Capture the cell that displays the provided text and extract its (X, Y) central coordinate. 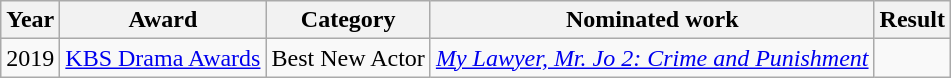
My Lawyer, Mr. Jo 2: Crime and Punishment (652, 58)
Award (163, 20)
Nominated work (652, 20)
Best New Actor (348, 58)
KBS Drama Awards (163, 58)
Result (912, 20)
2019 (30, 58)
Category (348, 20)
Year (30, 20)
